Pinpoint the cell where the given text exists, returning its [X, Y] midpoint coordinate. 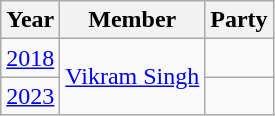
2018 [30, 58]
Member [132, 20]
2023 [30, 96]
Party [239, 20]
Year [30, 20]
Vikram Singh [132, 77]
